For the text-containing cell, return its midpoint in (X, Y) coordinate format. 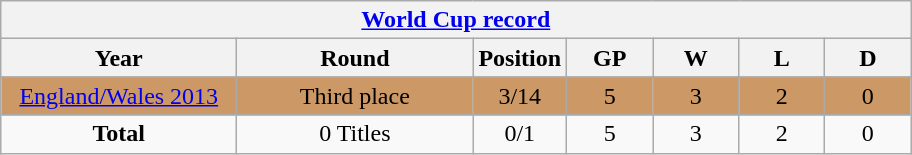
Year (119, 58)
England/Wales 2013 (119, 96)
Third place (355, 96)
0 Titles (355, 134)
W (696, 58)
Total (119, 134)
GP (610, 58)
Position (520, 58)
Round (355, 58)
L (782, 58)
3/14 (520, 96)
D (868, 58)
0/1 (520, 134)
World Cup record (456, 20)
